For the text-containing cell, return its midpoint in (x, y) coordinate format. 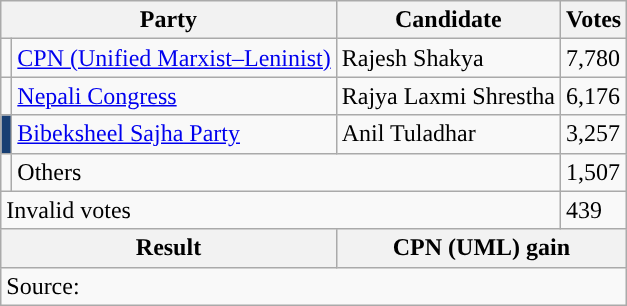
Anil Tuladhar (448, 134)
Votes (594, 20)
Others (286, 172)
Nepali Congress (174, 96)
6,176 (594, 96)
Invalid votes (281, 210)
1,507 (594, 172)
Source: (314, 286)
Rajesh Shakya (448, 58)
3,257 (594, 134)
CPN (Unified Marxist–Leninist) (174, 58)
CPN (UML) gain (482, 248)
Rajya Laxmi Shrestha (448, 96)
439 (594, 210)
7,780 (594, 58)
Candidate (448, 20)
Result (168, 248)
Bibeksheel Sajha Party (174, 134)
Party (168, 20)
